Capture the cell that displays the provided text and extract its [X, Y] central coordinate. 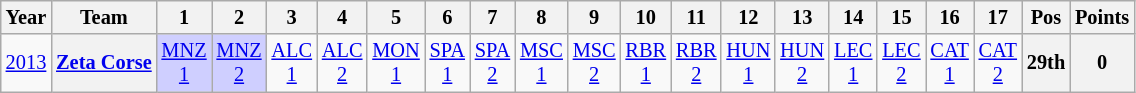
9 [594, 17]
17 [998, 17]
LEC2 [901, 63]
RBR2 [696, 63]
Zeta Corse [104, 63]
Team [104, 17]
10 [646, 17]
13 [802, 17]
0 [1102, 63]
16 [950, 17]
CAT1 [950, 63]
8 [542, 17]
14 [853, 17]
29th [1046, 63]
HUN2 [802, 63]
MSC2 [594, 63]
1 [184, 17]
2 [240, 17]
12 [748, 17]
15 [901, 17]
SPA1 [448, 63]
SPA2 [492, 63]
11 [696, 17]
ALC2 [342, 63]
4 [342, 17]
HUN1 [748, 63]
Year [26, 17]
ALC1 [292, 63]
5 [396, 17]
3 [292, 17]
2013 [26, 63]
Pos [1046, 17]
6 [448, 17]
MSC1 [542, 63]
LEC1 [853, 63]
MNZ1 [184, 63]
MON1 [396, 63]
7 [492, 17]
Points [1102, 17]
RBR1 [646, 63]
MNZ2 [240, 63]
CAT2 [998, 63]
